Output the [X, Y] coordinate of the center of the cell containing the given text.  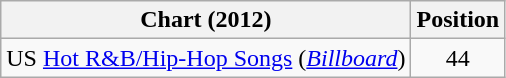
US Hot R&B/Hip-Hop Songs (Billboard) [206, 58]
44 [458, 58]
Position [458, 20]
Chart (2012) [206, 20]
